Scan for the cell matching the given text and deliver its [x, y] coordinate at center. 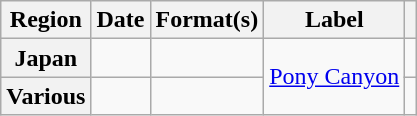
Japan [46, 58]
Format(s) [207, 20]
Various [46, 96]
Region [46, 20]
Label [334, 20]
Pony Canyon [334, 77]
Date [120, 20]
